Locate the cell with the specified text and output its [x, y] center coordinate. 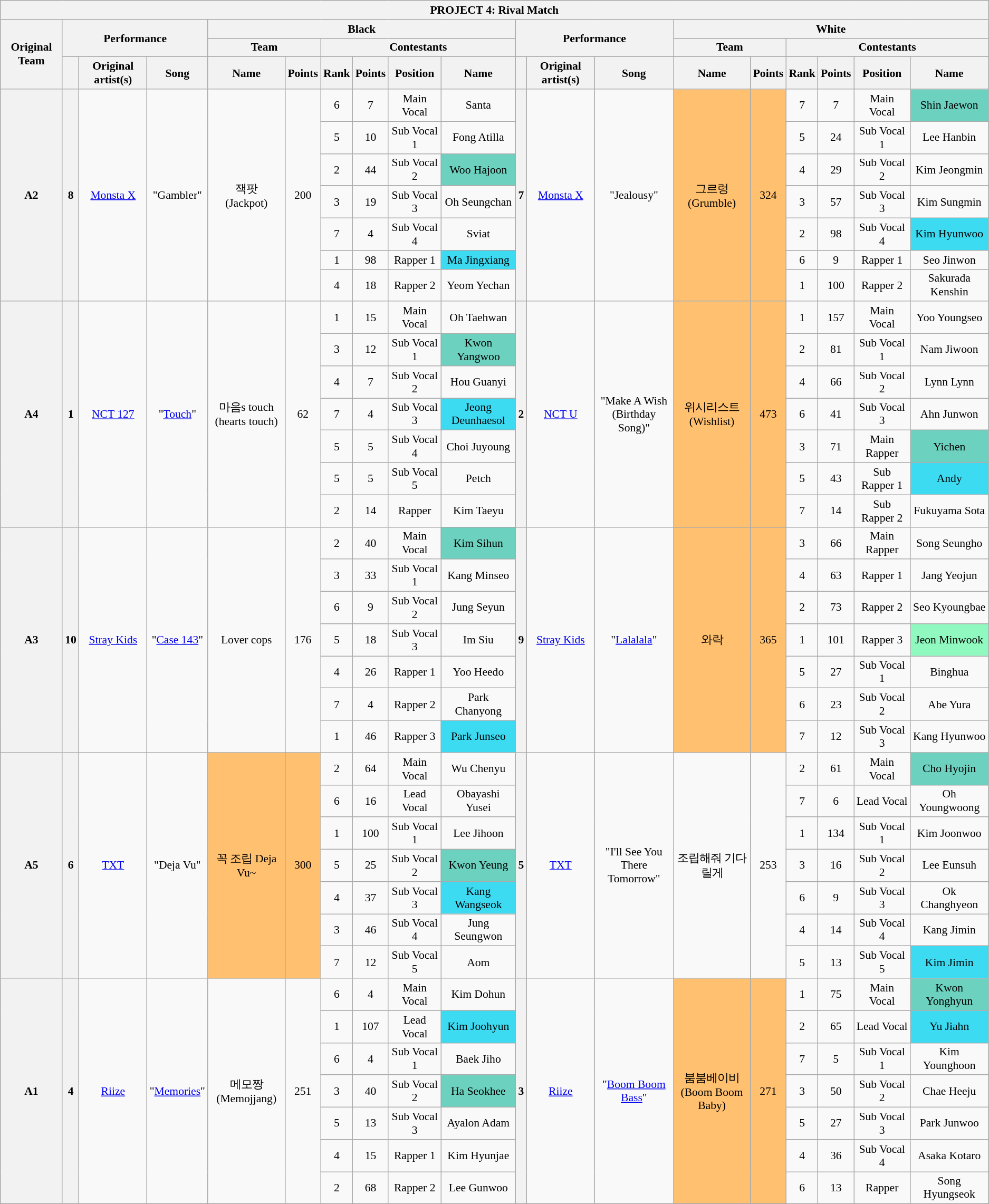
"Touch" [177, 415]
26 [371, 672]
50 [836, 1092]
Song Hyungseok [949, 1188]
Lee Jihoon [478, 833]
Kang Hyunwoo [949, 736]
NCT 127 [113, 415]
62 [303, 415]
위시리스트(Wishlist) [712, 415]
Ha Seokhee [478, 1092]
Oh Taehwan [478, 317]
Oh Seungchan [478, 203]
Sub Rapper 2 [882, 511]
조립해줘 기다릴게 [712, 865]
"Boom Boom Bass" [634, 1091]
Kwon Yonghyun [949, 995]
Obayashi Yusei [478, 801]
"I'll See YouThere Tomorrow" [634, 865]
Asaka Kotaro [949, 1156]
68 [371, 1188]
Song Seungho [949, 543]
Jeong Deunhaesol [478, 415]
Kim Hyunjae [478, 1156]
Yoo Youngseo [949, 317]
Lee Hanbin [949, 137]
8 [71, 195]
324 [769, 195]
Fong Atilla [478, 137]
253 [769, 865]
A3 [32, 640]
A1 [32, 1091]
Kim Hyunwoo [949, 234]
41 [836, 415]
Woo Hajoon [478, 170]
25 [371, 866]
Kim Jimin [949, 962]
65 [836, 1026]
잭팟 (Jackpot) [246, 195]
Jung Seungwon [478, 930]
Ayalon Adam [478, 1123]
"Lalalala" [634, 640]
Andy [949, 479]
"Gambler" [177, 195]
Yichen [949, 446]
Aom [478, 962]
61 [836, 769]
37 [371, 898]
Shin Jaewon [949, 105]
NCT U [560, 415]
23 [836, 705]
Ahn Junwon [949, 415]
200 [303, 195]
Choi Juyoung [478, 446]
Sviat [478, 234]
Jeon Minwook [949, 640]
75 [836, 995]
64 [371, 769]
36 [836, 1156]
101 [836, 640]
"Case 143" [177, 640]
Park Chanyong [478, 705]
81 [836, 350]
71 [836, 446]
Kim Sihun [478, 543]
365 [769, 640]
와락 [712, 640]
Kim Sungmin [949, 203]
"Make A Wish(Birthday Song)" [634, 415]
꼭 조립 Deja Vu~ [246, 865]
107 [371, 1026]
White [831, 29]
Binghua [949, 672]
Lee Gunwoo [478, 1188]
24 [836, 137]
"Jealousy" [634, 195]
Sub Rapper 1 [882, 479]
"Deja Vu" [177, 865]
43 [836, 479]
Original Team [32, 54]
PROJECT 4: Rival Match [495, 10]
73 [836, 608]
33 [371, 576]
Lee Eunsuh [949, 866]
A4 [32, 415]
Baek Jiho [478, 1059]
Park Junseo [478, 736]
473 [769, 415]
Nam Jiwoon [949, 350]
Cho Hyojin [949, 769]
Kim Dohun [478, 995]
29 [836, 170]
176 [303, 640]
"Memories" [177, 1091]
271 [769, 1091]
57 [836, 203]
A5 [32, 865]
Kim Taeyu [478, 511]
Ma Jingxiang [478, 260]
Park Junwoo [949, 1123]
Im Siu [478, 640]
44 [371, 170]
300 [303, 865]
19 [371, 203]
붐붐베이비(Boom Boom Baby) [712, 1091]
그르렁(Grumble) [712, 195]
Kang Minseo [478, 576]
Petch [478, 479]
Fukuyama Sota [949, 511]
Sakurada Kenshin [949, 285]
Kwon Yeung [478, 866]
A2 [32, 195]
Hou Guanyi [478, 382]
Santa [478, 105]
134 [836, 833]
Kim Younghoon [949, 1059]
Wu Chenyu [478, 769]
Jung Seyun [478, 608]
Black [362, 29]
Kwon Yangwoo [478, 350]
Abe Yura [949, 705]
Lynn Lynn [949, 382]
마음s touch(hearts touch) [246, 415]
Seo Kyoungbae [949, 608]
Yeom Yechan [478, 285]
Yu Jiahn [949, 1026]
Kim Jeongmin [949, 170]
Kang Jimin [949, 930]
Yoo Heedo [478, 672]
메모짱(Memojjang) [246, 1091]
Kang Wangseok [478, 898]
Ok Changhyeon [949, 898]
Kim Joonwoo [949, 833]
Kim Joohyun [478, 1026]
Oh Youngwoong [949, 801]
157 [836, 317]
Jang Yeojun [949, 576]
Lover cops [246, 640]
Chae Heeju [949, 1092]
63 [836, 576]
Seo Jinwon [949, 260]
251 [303, 1091]
